Detect which cell encompasses the target text, then output its [x, y] center coordinate. 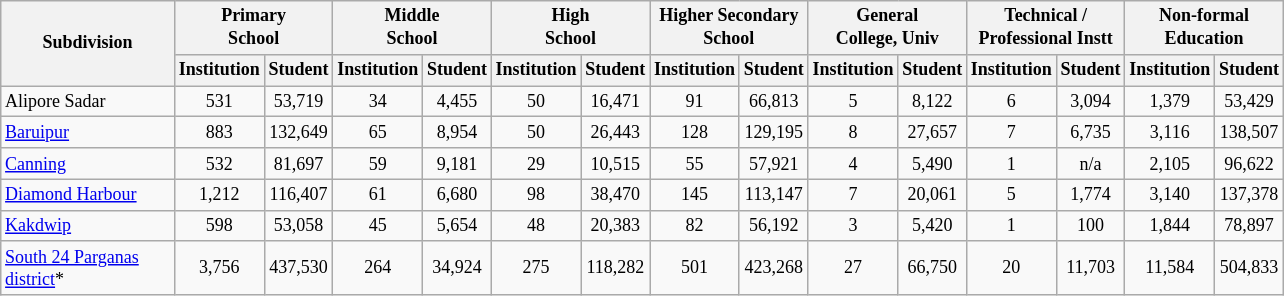
56,192 [774, 226]
3,140 [1170, 194]
20 [1011, 268]
53,058 [298, 226]
78,897 [1250, 226]
132,649 [298, 132]
4,455 [458, 102]
Baruipur [88, 132]
145 [695, 194]
81,697 [298, 164]
128 [695, 132]
1,212 [219, 194]
PrimarySchool [253, 28]
1,844 [1170, 226]
27 [853, 268]
1,774 [1090, 194]
275 [536, 268]
57,921 [774, 164]
91 [695, 102]
Higher SecondarySchool [729, 28]
53,429 [1250, 102]
137,378 [1250, 194]
66,813 [774, 102]
3,756 [219, 268]
Diamond Harbour [88, 194]
6,735 [1090, 132]
Non-formalEducation [1204, 28]
27,657 [932, 132]
82 [695, 226]
34 [378, 102]
61 [378, 194]
5,490 [932, 164]
48 [536, 226]
129,195 [774, 132]
8 [853, 132]
59 [378, 164]
10,515 [616, 164]
5,654 [458, 226]
GeneralCollege, Univ [887, 28]
11,703 [1090, 268]
883 [219, 132]
Canning [88, 164]
8,954 [458, 132]
20,383 [616, 226]
437,530 [298, 268]
98 [536, 194]
3,094 [1090, 102]
Subdivision [88, 44]
6 [1011, 102]
532 [219, 164]
598 [219, 226]
Kakdwip [88, 226]
Alipore Sadar [88, 102]
MiddleSchool [412, 28]
118,282 [616, 268]
53,719 [298, 102]
3,116 [1170, 132]
45 [378, 226]
1,379 [1170, 102]
501 [695, 268]
65 [378, 132]
423,268 [774, 268]
3 [853, 226]
531 [219, 102]
113,147 [774, 194]
8,122 [932, 102]
138,507 [1250, 132]
4 [853, 164]
55 [695, 164]
11,584 [1170, 268]
Technical /Professional Instt [1045, 28]
26,443 [616, 132]
16,471 [616, 102]
6,680 [458, 194]
96,622 [1250, 164]
38,470 [616, 194]
20,061 [932, 194]
116,407 [298, 194]
66,750 [932, 268]
HighSchool [570, 28]
South 24 Parganas district* [88, 268]
n/a [1090, 164]
5,420 [932, 226]
504,833 [1250, 268]
100 [1090, 226]
264 [378, 268]
2,105 [1170, 164]
29 [536, 164]
34,924 [458, 268]
9,181 [458, 164]
